Extract the [X, Y] coordinate from the center of the cell holding the provided text.  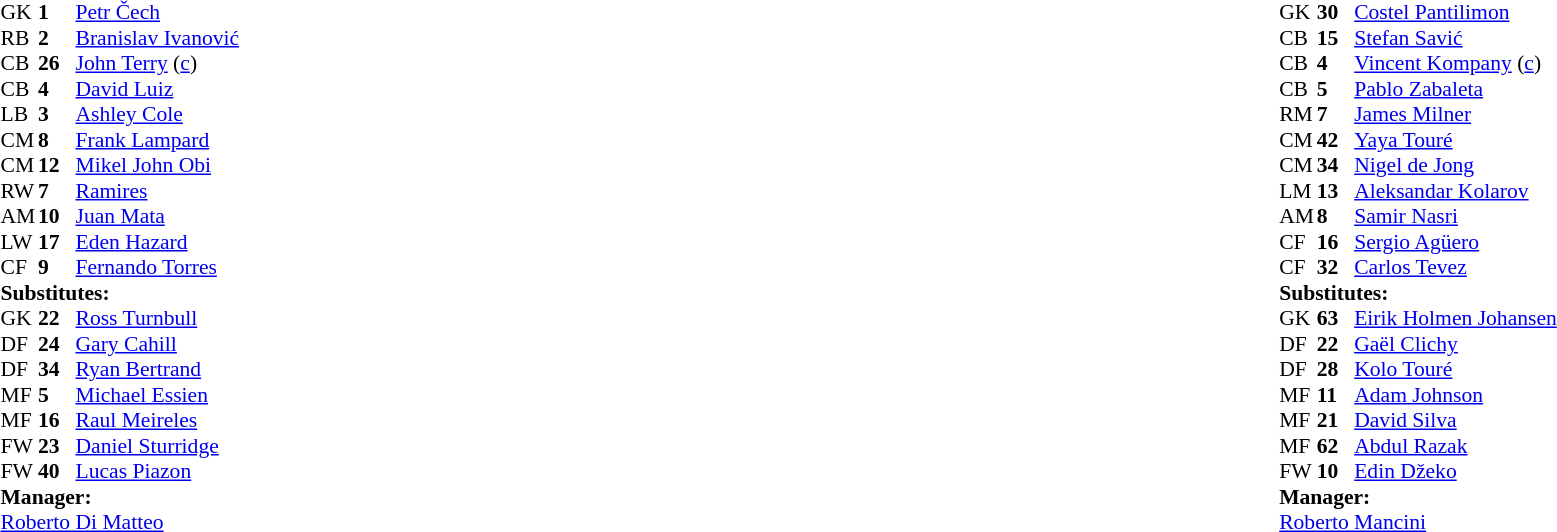
26 [57, 63]
Lucas Piazon [158, 471]
LW [19, 242]
Samir Nasri [1456, 217]
30 [1336, 13]
Juan Mata [158, 217]
62 [1336, 446]
63 [1336, 319]
Stefan Savić [1456, 38]
Eden Hazard [158, 242]
2 [57, 38]
Edin Džeko [1456, 471]
Sergio Agüero [1456, 242]
Ross Turnbull [158, 319]
RW [19, 191]
LB [19, 115]
Branislav Ivanović [158, 38]
Raul Meireles [158, 421]
RB [19, 38]
28 [1336, 369]
Michael Essien [158, 395]
David Silva [1456, 421]
Ramires [158, 191]
Nigel de Jong [1456, 165]
David Luiz [158, 89]
LM [1298, 191]
Adam Johnson [1456, 395]
3 [57, 115]
Yaya Touré [1456, 140]
Carlos Tevez [1456, 267]
1 [57, 13]
9 [57, 267]
Frank Lampard [158, 140]
Abdul Razak [1456, 446]
23 [57, 446]
Ryan Bertrand [158, 369]
Aleksandar Kolarov [1456, 191]
RM [1298, 115]
Gaël Clichy [1456, 344]
Gary Cahill [158, 344]
Petr Čech [158, 13]
12 [57, 165]
15 [1336, 38]
Pablo Zabaleta [1456, 89]
John Terry (c) [158, 63]
42 [1336, 140]
13 [1336, 191]
Eirik Holmen Johansen [1456, 319]
Daniel Sturridge [158, 446]
James Milner [1456, 115]
Ashley Cole [158, 115]
Mikel John Obi [158, 165]
40 [57, 471]
11 [1336, 395]
Fernando Torres [158, 267]
Vincent Kompany (c) [1456, 63]
24 [57, 344]
Costel Pantilimon [1456, 13]
Kolo Touré [1456, 369]
32 [1336, 267]
17 [57, 242]
21 [1336, 421]
